From the cell containing the given text, extract its center point as [X, Y] coordinate. 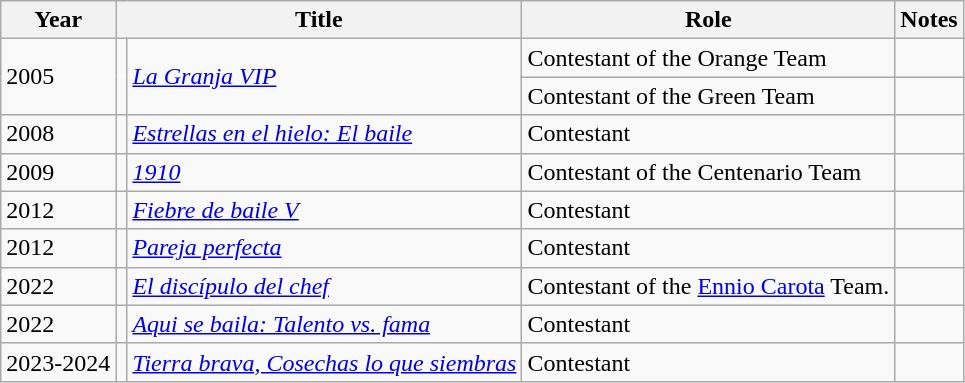
2008 [58, 134]
2005 [58, 77]
Tierra brava, Cosechas lo que siembras [324, 362]
Contestant of the Green Team [708, 96]
Contestant of the Centenario Team [708, 172]
Fiebre de baile V [324, 210]
Role [708, 20]
2009 [58, 172]
1910 [324, 172]
Contestant of the Orange Team [708, 58]
Year [58, 20]
La Granja VIP [324, 77]
Pareja perfecta [324, 248]
2023-2024 [58, 362]
Aqui se baila: Talento vs. fama [324, 324]
El discípulo del chef [324, 286]
Contestant of the Ennio Carota Team. [708, 286]
Title [319, 20]
Estrellas en el hielo: El baile [324, 134]
Notes [929, 20]
